Provide the [x, y] coordinate of the cell's center where the given text is located.  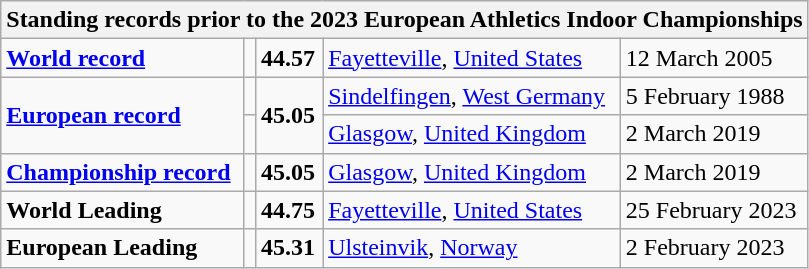
44.75 [288, 210]
World record [122, 58]
European record [122, 115]
European Leading [122, 248]
Championship record [122, 172]
44.57 [288, 58]
World Leading [122, 210]
45.31 [288, 248]
25 February 2023 [714, 210]
2 February 2023 [714, 248]
Sindelfingen, West Germany [472, 96]
5 February 1988 [714, 96]
Ulsteinvik, Norway [472, 248]
12 March 2005 [714, 58]
Standing records prior to the 2023 European Athletics Indoor Championships [404, 20]
